Find where the given text appears and provide that cell's center as [x, y] coordinate. 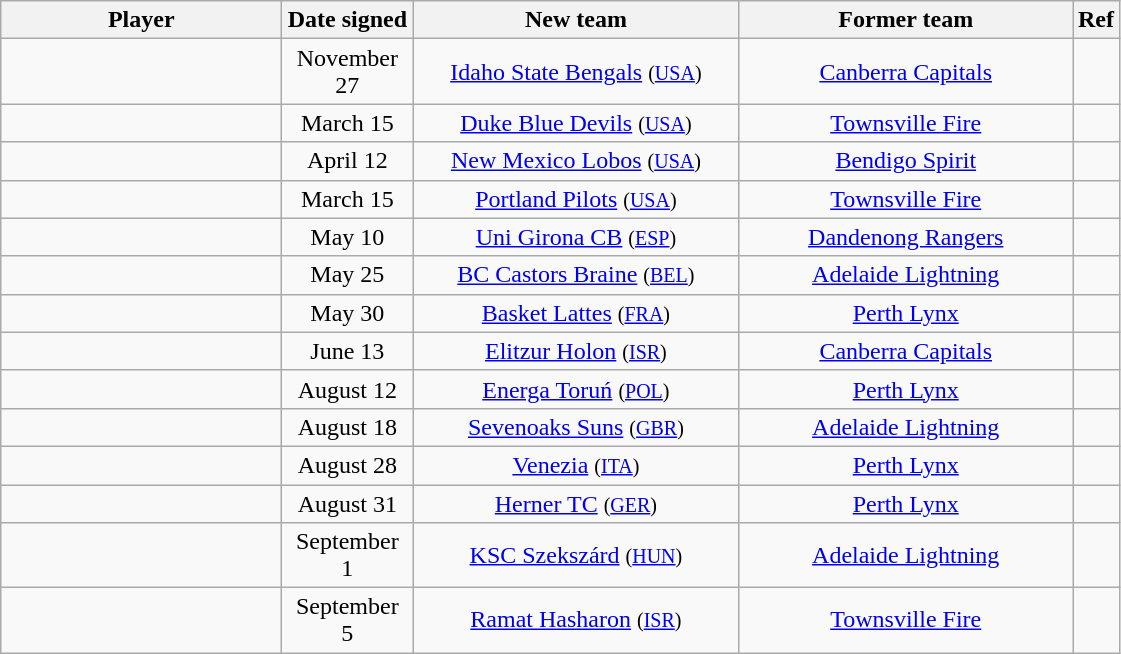
May 10 [348, 237]
June 13 [348, 351]
Ramat Hasharon (ISR) [576, 620]
New Mexico Lobos (USA) [576, 161]
Ref [1096, 20]
Herner TC (GER) [576, 503]
August 31 [348, 503]
September 1 [348, 556]
Date signed [348, 20]
Dandenong Rangers [906, 237]
New team [576, 20]
November 27 [348, 72]
Uni Girona CB (ESP) [576, 237]
Basket Lattes (FRA) [576, 313]
Venezia (ITA) [576, 465]
Duke Blue Devils (USA) [576, 123]
August 28 [348, 465]
April 12 [348, 161]
August 18 [348, 427]
Energa Toruń (POL) [576, 389]
BC Castors Braine (BEL) [576, 275]
September 5 [348, 620]
May 30 [348, 313]
Sevenoaks Suns (GBR) [576, 427]
Idaho State Bengals (USA) [576, 72]
Bendigo Spirit [906, 161]
Elitzur Holon (ISR) [576, 351]
Portland Pilots (USA) [576, 199]
Former team [906, 20]
Player [142, 20]
August 12 [348, 389]
KSC Szekszárd (HUN) [576, 556]
May 25 [348, 275]
